Identify which cell holds the provided text, then report its (x, y) central coordinate. 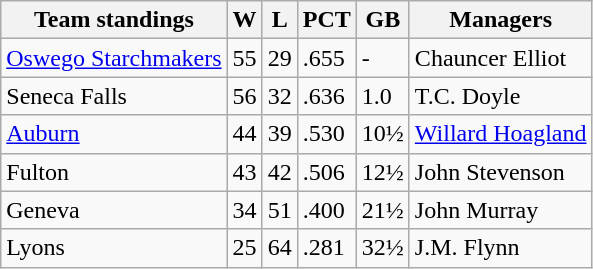
Geneva (114, 210)
.530 (326, 134)
25 (244, 248)
64 (280, 248)
PCT (326, 20)
10½ (382, 134)
Team standings (114, 20)
- (382, 58)
.655 (326, 58)
John Stevenson (500, 172)
.400 (326, 210)
34 (244, 210)
Auburn (114, 134)
1.0 (382, 96)
Lyons (114, 248)
Fulton (114, 172)
43 (244, 172)
42 (280, 172)
39 (280, 134)
L (280, 20)
.281 (326, 248)
29 (280, 58)
.636 (326, 96)
Willard Hoagland (500, 134)
55 (244, 58)
J.M. Flynn (500, 248)
44 (244, 134)
.506 (326, 172)
32 (280, 96)
W (244, 20)
John Murray (500, 210)
Oswego Starchmakers (114, 58)
51 (280, 210)
T.C. Doyle (500, 96)
12½ (382, 172)
GB (382, 20)
Seneca Falls (114, 96)
Chauncer Elliot (500, 58)
56 (244, 96)
Managers (500, 20)
32½ (382, 248)
21½ (382, 210)
